Scan for the cell matching the given text and deliver its [x, y] coordinate at center. 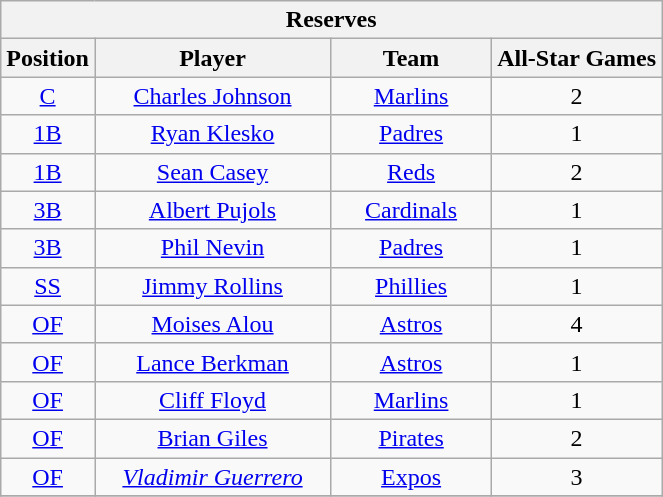
4 [577, 324]
Player [212, 58]
Expos [412, 477]
Cardinals [412, 210]
Pirates [412, 438]
Reds [412, 172]
Sean Casey [212, 172]
Phil Nevin [212, 248]
Albert Pujols [212, 210]
SS [48, 286]
Reserves [332, 20]
Charles Johnson [212, 96]
Team [412, 58]
Cliff Floyd [212, 400]
Phillies [412, 286]
Jimmy Rollins [212, 286]
Position [48, 58]
All-Star Games [577, 58]
3 [577, 477]
Vladimir Guerrero [212, 477]
Moises Alou [212, 324]
C [48, 96]
Lance Berkman [212, 362]
Brian Giles [212, 438]
Ryan Klesko [212, 134]
